Output the (X, Y) coordinate of the center of the cell containing the given text.  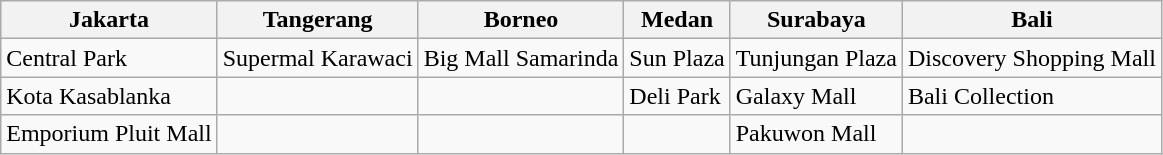
Big Mall Samarinda (521, 58)
Bali (1032, 20)
Tunjungan Plaza (816, 58)
Supermal Karawaci (318, 58)
Central Park (109, 58)
Medan (677, 20)
Bali Collection (1032, 96)
Pakuwon Mall (816, 134)
Borneo (521, 20)
Sun Plaza (677, 58)
Kota Kasablanka (109, 96)
Tangerang (318, 20)
Discovery Shopping Mall (1032, 58)
Deli Park (677, 96)
Emporium Pluit Mall (109, 134)
Surabaya (816, 20)
Galaxy Mall (816, 96)
Jakarta (109, 20)
